Determine the (X, Y) coordinate at the center of the cell enclosing the given text.  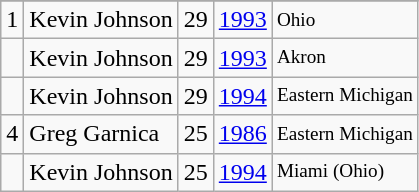
1 (12, 20)
4 (12, 134)
Akron (344, 58)
Miami (Ohio) (344, 172)
1986 (242, 134)
Greg Garnica (101, 134)
Ohio (344, 20)
